Output the [x, y] coordinate of the center of the cell containing the given text.  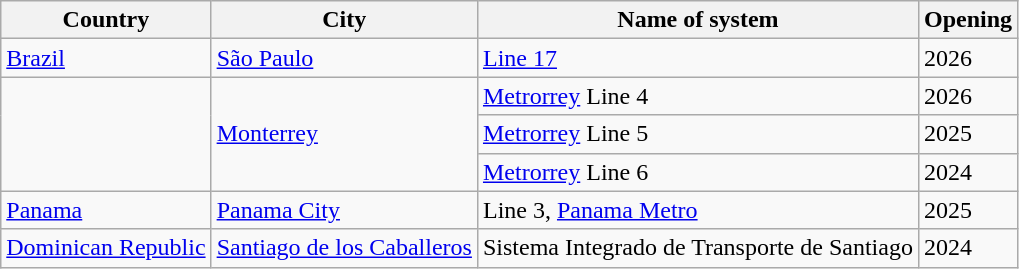
Line 17 [698, 58]
Monterrey [344, 134]
Santiago de los Caballeros [344, 248]
Name of system [698, 20]
Panama [106, 210]
Brazil [106, 58]
São Paulo [344, 58]
Metrorrey Line 4 [698, 96]
Sistema Integrado de Transporte de Santiago [698, 248]
City [344, 20]
Dominican Republic [106, 248]
Metrorrey Line 5 [698, 134]
Line 3, Panama Metro [698, 210]
Country [106, 20]
Panama City [344, 210]
Opening [968, 20]
Metrorrey Line 6 [698, 172]
